Return the [X, Y] coordinate for the center point of the cell that contains the specified text.  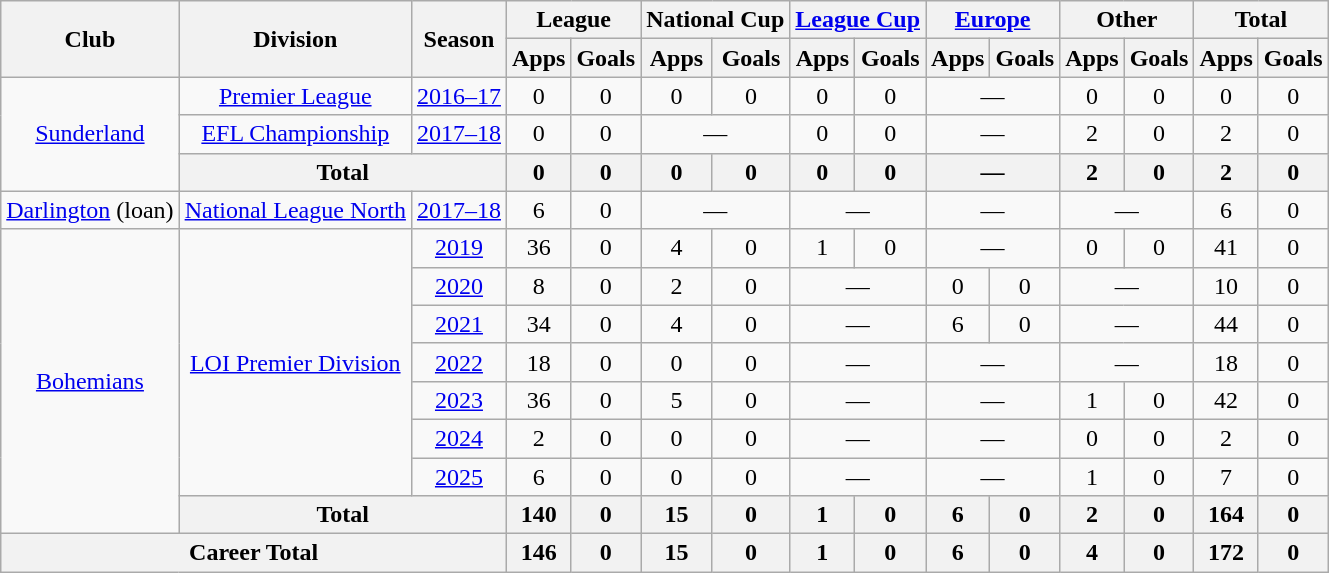
7 [1226, 477]
44 [1226, 324]
2021 [458, 324]
140 [538, 515]
164 [1226, 515]
Division [295, 39]
5 [677, 400]
2020 [458, 286]
LOI Premier Division [295, 362]
Darlington (loan) [90, 210]
Club [90, 39]
146 [538, 553]
10 [1226, 286]
2024 [458, 438]
Sunderland [90, 134]
2023 [458, 400]
8 [538, 286]
Other [1127, 20]
Bohemians [90, 381]
42 [1226, 400]
Premier League [295, 96]
41 [1226, 248]
2022 [458, 362]
2016–17 [458, 96]
League Cup [858, 20]
Europe [993, 20]
172 [1226, 553]
2019 [458, 248]
34 [538, 324]
EFL Championship [295, 134]
Career Total [254, 553]
National Cup [716, 20]
League [573, 20]
2025 [458, 477]
National League North [295, 210]
Season [458, 39]
